Identify which cell holds the provided text, then report its [x, y] central coordinate. 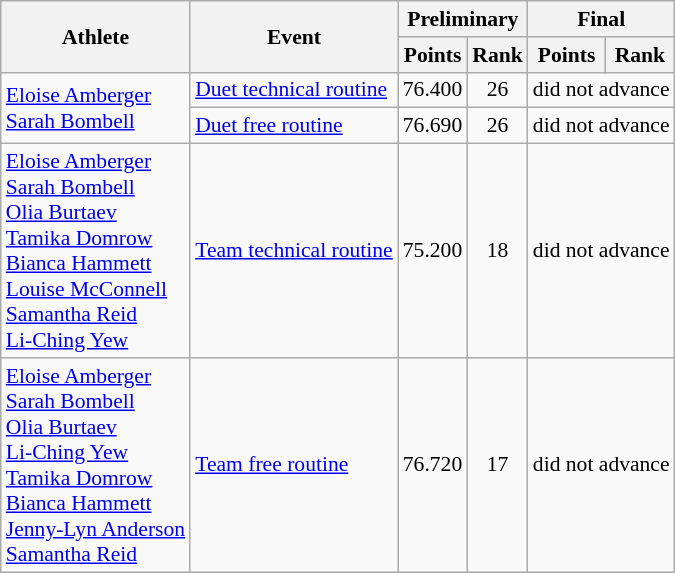
17 [498, 465]
Duet free routine [294, 126]
Team technical routine [294, 251]
76.400 [432, 90]
Final [602, 19]
Eloise AmbergerSarah BombellOlia BurtaevLi-Ching YewTamika DomrowBianca HammettJenny-Lyn AndersonSamantha Reid [96, 465]
Duet technical routine [294, 90]
Eloise AmbergerSarah Bombell [96, 108]
Preliminary [463, 19]
76.690 [432, 126]
76.720 [432, 465]
18 [498, 251]
Athlete [96, 36]
Event [294, 36]
Team free routine [294, 465]
Eloise AmbergerSarah BombellOlia BurtaevTamika DomrowBianca HammettLouise McConnellSamantha ReidLi-Ching Yew [96, 251]
75.200 [432, 251]
